For the text-containing cell, return its midpoint in (X, Y) coordinate format. 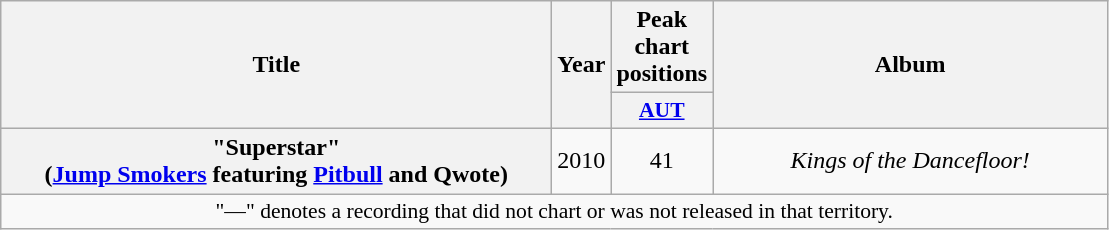
Title (276, 65)
2010 (582, 160)
Peak chart positions (662, 47)
"Superstar" (Jump Smokers featuring Pitbull and Qwote) (276, 160)
41 (662, 160)
Album (910, 65)
Kings of the Dancefloor! (910, 160)
Year (582, 65)
AUT (662, 111)
"—" denotes a recording that did not chart or was not released in that territory. (554, 212)
